Identify which cell holds the provided text, then report its (X, Y) central coordinate. 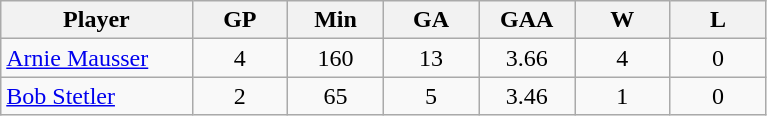
5 (431, 96)
Player (96, 20)
GA (431, 20)
Bob Stetler (96, 96)
W (623, 20)
1 (623, 96)
3.46 (527, 96)
L (718, 20)
65 (336, 96)
Min (336, 20)
GAA (527, 20)
GP (240, 20)
3.66 (527, 58)
Arnie Mausser (96, 58)
13 (431, 58)
160 (336, 58)
2 (240, 96)
